Search for the cell housing the specified text and yield its (x, y) center coordinate. 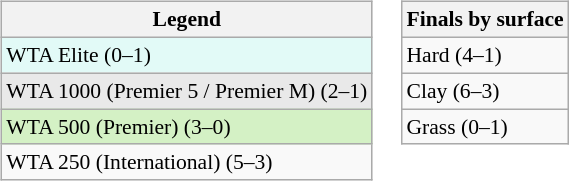
Hard (4–1) (484, 55)
Legend (186, 20)
Grass (0–1) (484, 127)
Clay (6–3) (484, 91)
WTA 250 (International) (5–3) (186, 162)
WTA 1000 (Premier 5 / Premier M) (2–1) (186, 91)
Finals by surface (484, 20)
WTA 500 (Premier) (3–0) (186, 127)
WTA Elite (0–1) (186, 55)
